Identify which cell holds the provided text, then report its (x, y) central coordinate. 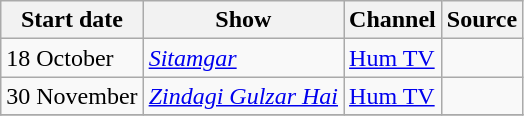
Source (482, 20)
30 November (72, 96)
Show (243, 20)
Start date (72, 20)
Sitamgar (243, 58)
Channel (393, 20)
Zindagi Gulzar Hai (243, 96)
18 October (72, 58)
